Search for the cell housing the specified text and yield its [X, Y] center coordinate. 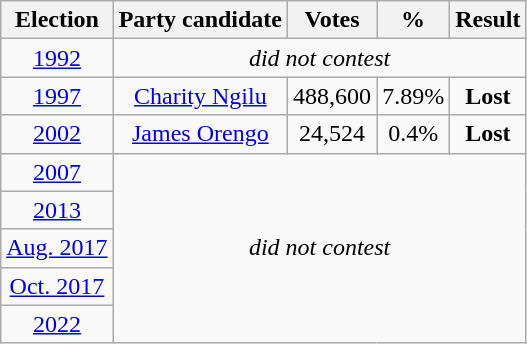
0.4% [414, 134]
% [414, 20]
Election [57, 20]
2007 [57, 172]
488,600 [332, 96]
1992 [57, 58]
7.89% [414, 96]
24,524 [332, 134]
1997 [57, 96]
Result [488, 20]
Party candidate [200, 20]
2013 [57, 210]
2022 [57, 324]
Votes [332, 20]
Oct. 2017 [57, 286]
2002 [57, 134]
Charity Ngilu [200, 96]
Aug. 2017 [57, 248]
James Orengo [200, 134]
